Locate the cell with the specified text and output its [x, y] center coordinate. 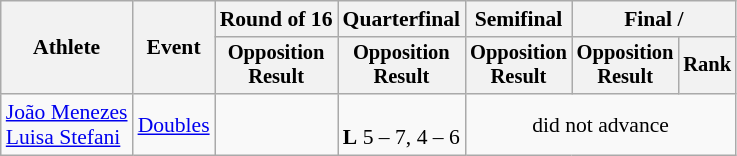
João MenezesLuisa Stefani [67, 124]
Semifinal [518, 19]
L 5 – 7, 4 – 6 [402, 124]
Doubles [174, 124]
Quarterfinal [402, 19]
Round of 16 [276, 19]
did not advance [600, 124]
Athlete [67, 48]
Final / [654, 19]
Rank [707, 66]
Event [174, 48]
